Scan for the cell matching the given text and deliver its [X, Y] coordinate at center. 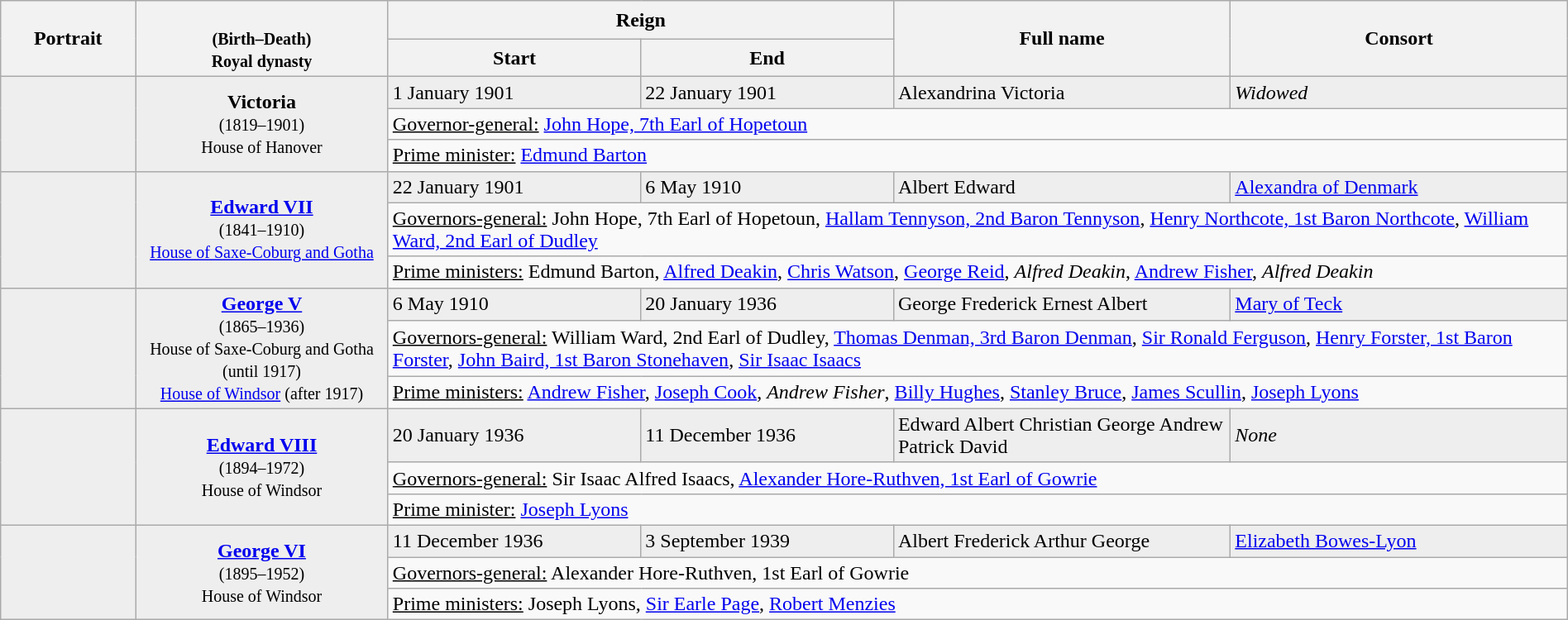
Portrait [68, 39]
Alexandrina Victoria [1062, 93]
Alexandra of Denmark [1399, 187]
Prime ministers: Edmund Barton, Alfred Deakin, Chris Watson, George Reid, Alfred Deakin, Andrew Fisher, Alfred Deakin [978, 272]
George Frederick Ernest Albert [1062, 304]
Reign [640, 20]
George VI(1895–1952)House of Windsor [262, 572]
Albert Frederick Arthur George [1062, 541]
3 September 1939 [767, 541]
Edward VIII(1894–1972)House of Windsor [262, 466]
End [767, 58]
Governors-general: Alexander Hore-Ruthven, 1st Earl of Gowrie [978, 573]
1 January 1901 [514, 93]
Start [514, 58]
Mary of Teck [1399, 304]
Edward Albert Christian George Andrew Patrick David [1062, 435]
Prime minister: Joseph Lyons [978, 509]
Governor-general: John Hope, 7th Earl of Hopetoun [978, 124]
Widowed [1399, 93]
Elizabeth Bowes-Lyon [1399, 541]
Edward VII(1841–1910)House of Saxe-Coburg and Gotha [262, 230]
Consort [1399, 39]
George V(1865–1936)House of Saxe-Coburg and Gotha (until 1917)House of Windsor (after 1917) [262, 348]
Albert Edward [1062, 187]
None [1399, 435]
Victoria(1819–1901)House of Hanover [262, 124]
Full name [1062, 39]
(Birth–Death) Royal dynasty [262, 39]
Prime ministers: Andrew Fisher, Joseph Cook, Andrew Fisher, Billy Hughes, Stanley Bruce, James Scullin, Joseph Lyons [978, 392]
Prime minister: Edmund Barton [978, 155]
Governors-general: Sir Isaac Alfred Isaacs, Alexander Hore-Ruthven, 1st Earl of Gowrie [978, 478]
Prime ministers: Joseph Lyons, Sir Earle Page, Robert Menzies [978, 604]
